Capture the cell that displays the provided text and extract its (x, y) central coordinate. 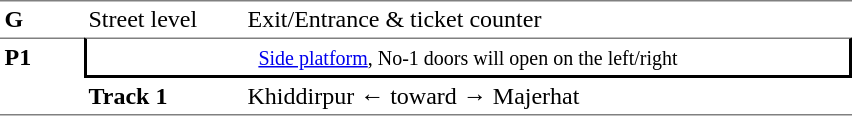
P1 (42, 77)
Side platform, No-1 doors will open on the left/right (468, 58)
Street level (164, 19)
Track 1 (164, 97)
Khiddirpur ← toward → Majerhat (548, 97)
G (42, 19)
Exit/Entrance & ticket counter (548, 19)
